Return the [x, y] coordinate for the center point of the cell that contains the specified text.  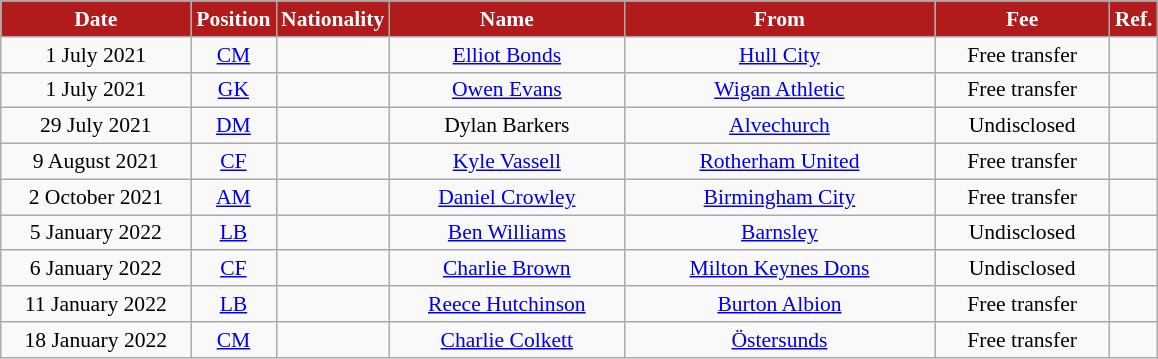
Owen Evans [506, 90]
Burton Albion [779, 304]
Charlie Brown [506, 269]
5 January 2022 [96, 233]
GK [234, 90]
Charlie Colkett [506, 340]
Wigan Athletic [779, 90]
Milton Keynes Dons [779, 269]
DM [234, 126]
18 January 2022 [96, 340]
6 January 2022 [96, 269]
Birmingham City [779, 197]
Kyle Vassell [506, 162]
Nationality [332, 19]
9 August 2021 [96, 162]
2 October 2021 [96, 197]
From [779, 19]
Reece Hutchinson [506, 304]
Rotherham United [779, 162]
Fee [1022, 19]
Dylan Barkers [506, 126]
29 July 2021 [96, 126]
Position [234, 19]
Ben Williams [506, 233]
Östersunds [779, 340]
Barnsley [779, 233]
Alvechurch [779, 126]
Name [506, 19]
Hull City [779, 55]
Date [96, 19]
11 January 2022 [96, 304]
Ref. [1134, 19]
AM [234, 197]
Elliot Bonds [506, 55]
Daniel Crowley [506, 197]
